Scan for the cell matching the given text and deliver its [X, Y] coordinate at center. 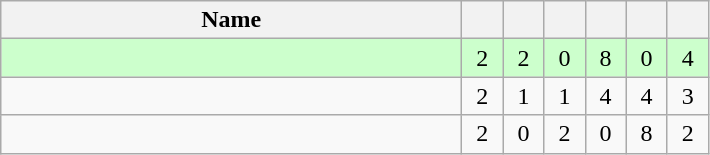
Name [232, 20]
3 [688, 96]
